Determine the [x, y] coordinate at the center of the cell enclosing the given text.  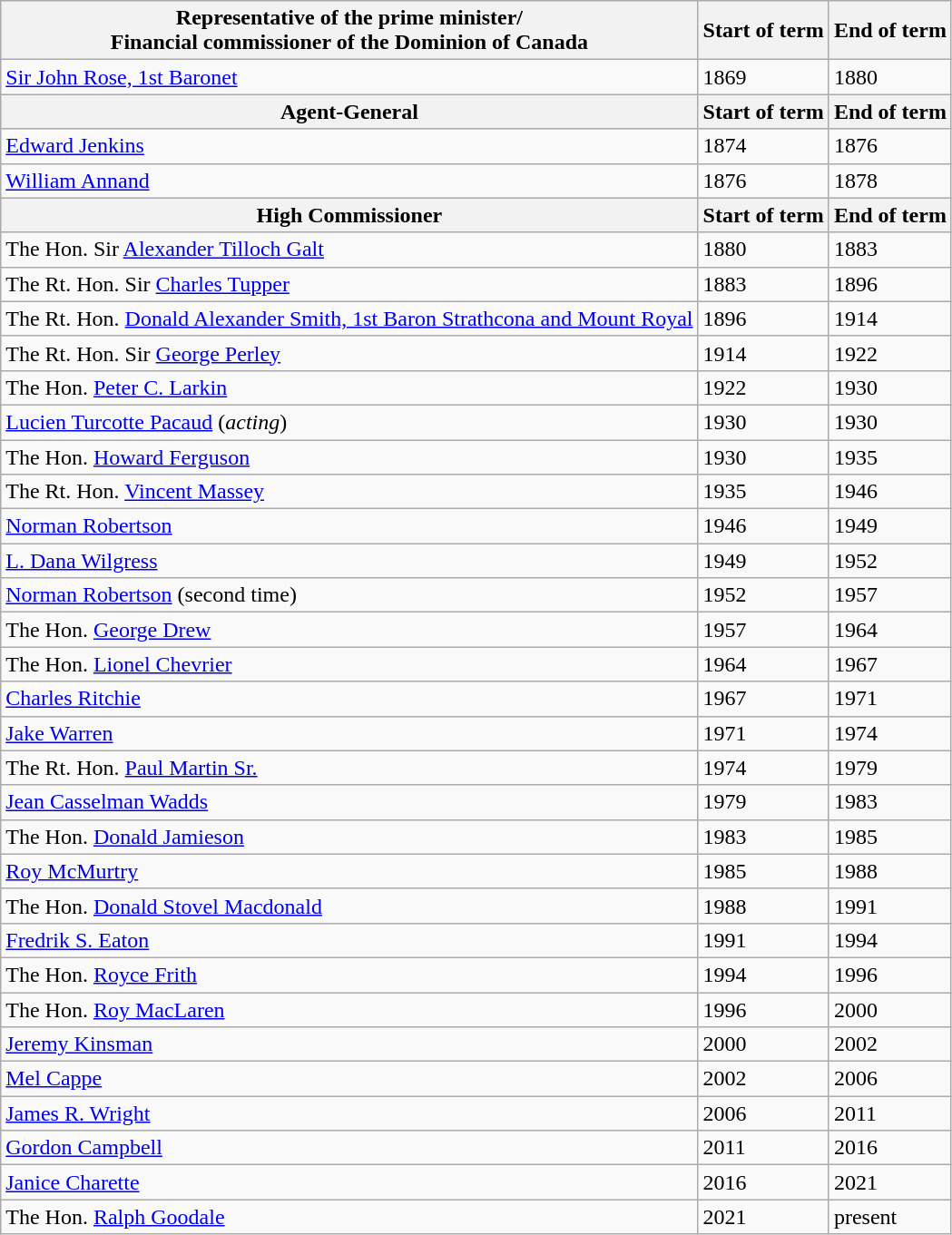
The Hon. Roy MacLaren [349, 1010]
James R. Wright [349, 1113]
Lucien Turcotte Pacaud (acting) [349, 422]
The Rt. Hon. Donald Alexander Smith, 1st Baron Strathcona and Mount Royal [349, 319]
Norman Robertson (second time) [349, 595]
Representative of the prime minister/Financial commissioner of the Dominion of Canada [349, 31]
High Commissioner [349, 215]
1874 [763, 146]
Jake Warren [349, 733]
The Hon. Lionel Chevrier [349, 664]
The Hon. Royce Frith [349, 975]
Norman Robertson [349, 526]
present [889, 1217]
1878 [889, 181]
The Hon. Howard Ferguson [349, 456]
Roy McMurtry [349, 871]
L. Dana Wilgress [349, 561]
Agent-General [349, 112]
Jean Casselman Wadds [349, 802]
Jeremy Kinsman [349, 1044]
Edward Jenkins [349, 146]
The Hon. Donald Stovel Macdonald [349, 906]
The Hon. Sir Alexander Tilloch Galt [349, 250]
Janice Charette [349, 1182]
Mel Cappe [349, 1079]
Sir John Rose, 1st Baronet [349, 77]
1869 [763, 77]
The Rt. Hon. Paul Martin Sr. [349, 768]
Fredrik S. Eaton [349, 940]
The Rt. Hon. Sir George Perley [349, 353]
The Hon. George Drew [349, 630]
The Rt. Hon. Sir Charles Tupper [349, 284]
William Annand [349, 181]
The Hon. Ralph Goodale [349, 1217]
The Hon. Peter C. Larkin [349, 387]
The Rt. Hon. Vincent Massey [349, 492]
The Hon. Donald Jamieson [349, 837]
Charles Ritchie [349, 699]
Gordon Campbell [349, 1148]
